Output the [x, y] coordinate of the center of the cell containing the given text.  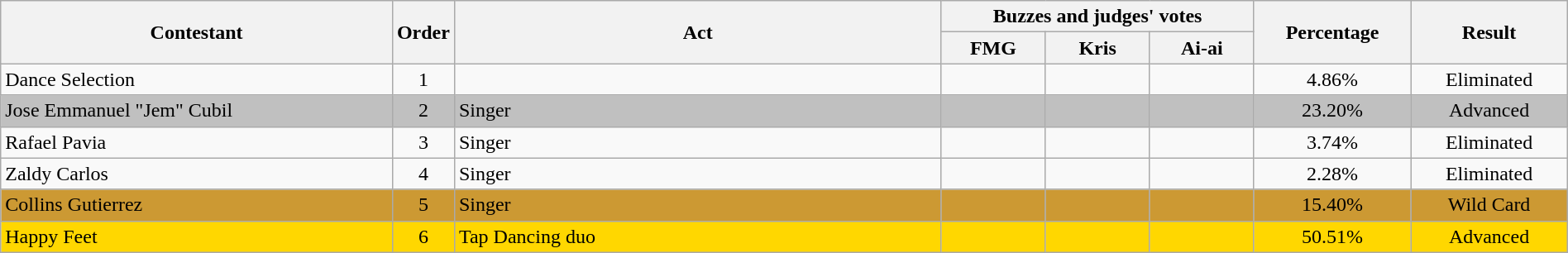
FMG [993, 48]
Dance Selection [197, 79]
6 [423, 236]
Kris [1097, 48]
23.20% [1331, 111]
Ai-ai [1202, 48]
Jose Emmanuel "Jem" Cubil [197, 111]
5 [423, 205]
3 [423, 142]
Contestant [197, 32]
Percentage [1331, 32]
15.40% [1331, 205]
2 [423, 111]
2.28% [1331, 174]
Result [1489, 32]
Act [697, 32]
1 [423, 79]
3.74% [1331, 142]
4 [423, 174]
Collins Gutierrez [197, 205]
Buzzes and judges' votes [1097, 17]
Rafael Pavia [197, 142]
Tap Dancing duo [697, 236]
Order [423, 32]
50.51% [1331, 236]
Happy Feet [197, 236]
Zaldy Carlos [197, 174]
4.86% [1331, 79]
Wild Card [1489, 205]
